Determine the [X, Y] coordinate at the center of the cell enclosing the given text.  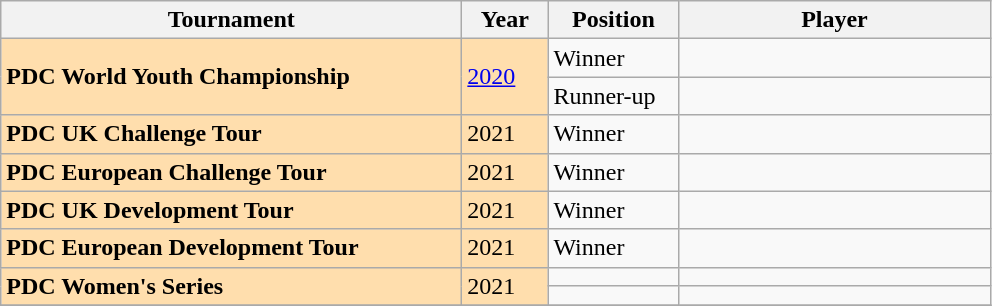
PDC UK Development Tour [232, 210]
PDC UK Challenge Tour [232, 134]
PDC European Development Tour [232, 248]
PDC Women's Series [232, 286]
Position [614, 20]
PDC European Challenge Tour [232, 172]
Player [834, 20]
2020 [505, 77]
PDC World Youth Championship [232, 77]
Tournament [232, 20]
Year [505, 20]
Runner-up [614, 96]
